Detect which cell encompasses the target text, then output its (x, y) center coordinate. 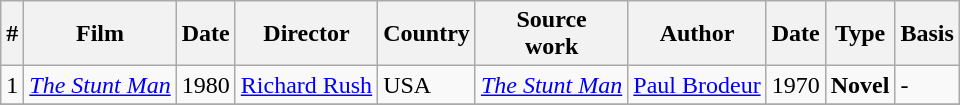
Country (427, 34)
Type (860, 34)
- (927, 85)
1 (12, 85)
1970 (796, 85)
USA (427, 85)
Richard Rush (306, 85)
# (12, 34)
1980 (206, 85)
Paul Brodeur (697, 85)
Film (100, 34)
Director (306, 34)
Novel (860, 85)
Author (697, 34)
Basis (927, 34)
Sourcework (551, 34)
